Return the [X, Y] coordinate for the center point of the cell that contains the specified text.  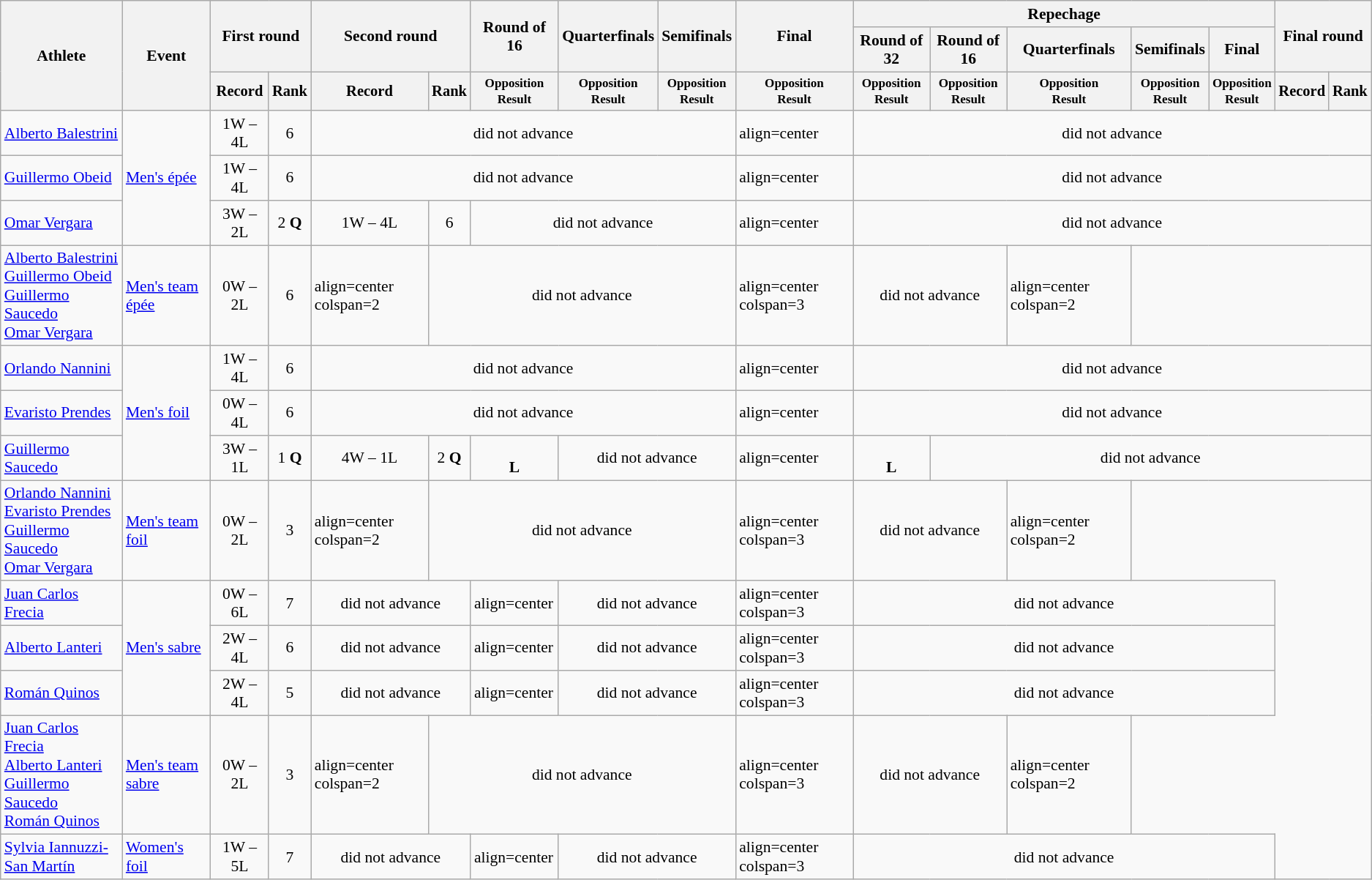
Repechage [1064, 14]
1W – 5L [240, 857]
Alberto Balestrini [61, 133]
Orlando Nannini [61, 369]
0W – 6L [240, 603]
Second round [391, 37]
Alberto BalestriniGuillermo ObeidGuillermo SaucedoOmar Vergara [61, 296]
3W – 2L [240, 223]
Men's sabre [167, 649]
Sylvia Iannuzzi-San Martín [61, 857]
Orlando NanniniEvaristo PrendesGuillermo SaucedoOmar Vergara [61, 531]
Omar Vergara [61, 223]
Alberto Lanteri [61, 649]
Women's foil [167, 857]
First round [260, 37]
Final round [1323, 37]
Guillermo Obeid [61, 179]
Evaristo Prendes [61, 413]
3W – 1L [240, 458]
Men's team foil [167, 531]
4W – 1L [370, 458]
Román Quinos [61, 693]
Men's team sabre [167, 775]
5 [290, 693]
Round of 32 [891, 50]
1 Q [290, 458]
Men's épée [167, 179]
Event [167, 56]
Juan Carlos FreciaAlberto LanteriGuillermo SaucedoRomán Quinos [61, 775]
Guillermo Saucedo [61, 458]
Men's team épée [167, 296]
Athlete [61, 56]
0W – 4L [240, 413]
Men's foil [167, 413]
Juan Carlos Frecia [61, 603]
